Search for the cell housing the specified text and yield its [x, y] center coordinate. 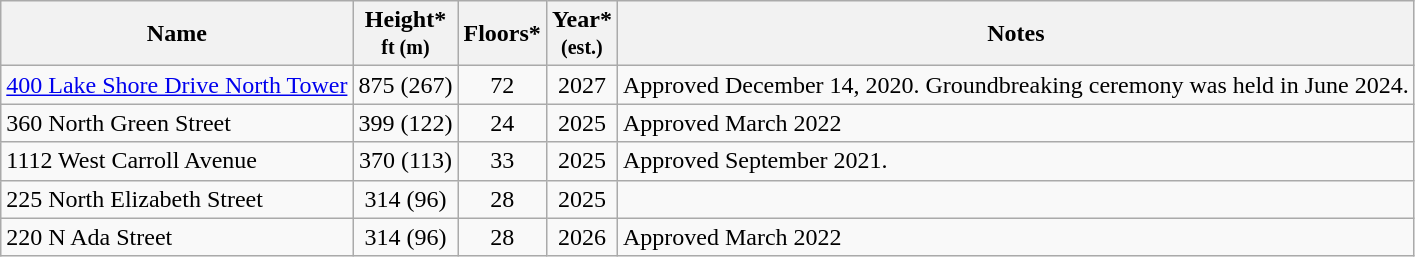
Approved September 2021. [1016, 161]
Notes [1016, 34]
220 N Ada Street [177, 237]
370 (113) [406, 161]
400 Lake Shore Drive North Tower [177, 85]
24 [502, 123]
Year*(est.) [582, 34]
1112 West Carroll Avenue [177, 161]
Floors* [502, 34]
360 North Green Street [177, 123]
Approved December 14, 2020. Groundbreaking ceremony was held in June 2024. [1016, 85]
2026 [582, 237]
875 (267) [406, 85]
399 (122) [406, 123]
Name [177, 34]
72 [502, 85]
Height*ft (m) [406, 34]
225 North Elizabeth Street [177, 199]
33 [502, 161]
2027 [582, 85]
